Scan for the cell matching the given text and deliver its [X, Y] coordinate at center. 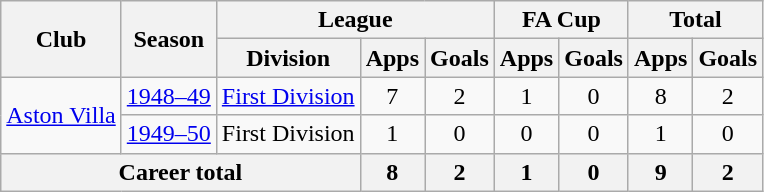
Career total [180, 172]
Season [168, 39]
1949–50 [168, 134]
FA Cup [561, 20]
9 [660, 172]
Division [288, 58]
Club [62, 39]
Aston Villa [62, 115]
7 [392, 96]
1948–49 [168, 96]
League [355, 20]
Total [695, 20]
